Find where the given text appears and provide that cell's center as [X, Y] coordinate. 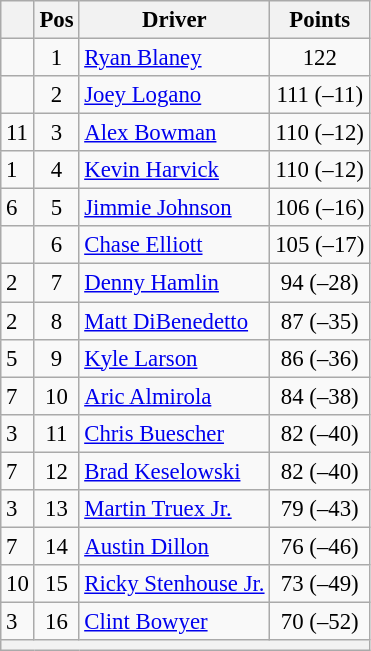
16 [56, 621]
Austin Dillon [174, 546]
9 [56, 358]
Matt DiBenedetto [174, 321]
Chris Buescher [174, 433]
Kyle Larson [174, 358]
Kevin Harvick [174, 170]
Clint Bowyer [174, 621]
Ricky Stenhouse Jr. [174, 584]
111 (–11) [320, 95]
Points [320, 20]
70 (–52) [320, 621]
84 (–38) [320, 396]
106 (–16) [320, 208]
8 [56, 321]
Alex Bowman [174, 133]
122 [320, 58]
Pos [56, 20]
Chase Elliott [174, 245]
105 (–17) [320, 245]
Joey Logano [174, 95]
86 (–36) [320, 358]
Ryan Blaney [174, 58]
79 (–43) [320, 509]
12 [56, 471]
Driver [174, 20]
87 (–35) [320, 321]
Jimmie Johnson [174, 208]
Aric Almirola [174, 396]
76 (–46) [320, 546]
4 [56, 170]
94 (–28) [320, 283]
73 (–49) [320, 584]
13 [56, 509]
Brad Keselowski [174, 471]
14 [56, 546]
15 [56, 584]
Martin Truex Jr. [174, 509]
Denny Hamlin [174, 283]
